Provide the [x, y] coordinate of the cell's center where the given text is located.  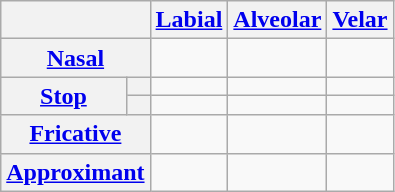
Approximant [76, 172]
Nasal [76, 58]
Fricative [76, 134]
Labial [189, 20]
Velar [360, 20]
Stop [64, 96]
Alveolar [278, 20]
